Scan for the cell matching the given text and deliver its [x, y] coordinate at center. 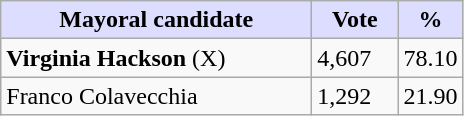
Mayoral candidate [156, 20]
4,607 [355, 58]
Virginia Hackson (X) [156, 58]
% [430, 20]
21.90 [430, 96]
78.10 [430, 58]
Vote [355, 20]
Franco Colavecchia [156, 96]
1,292 [355, 96]
